For the text-containing cell, return its midpoint in (X, Y) coordinate format. 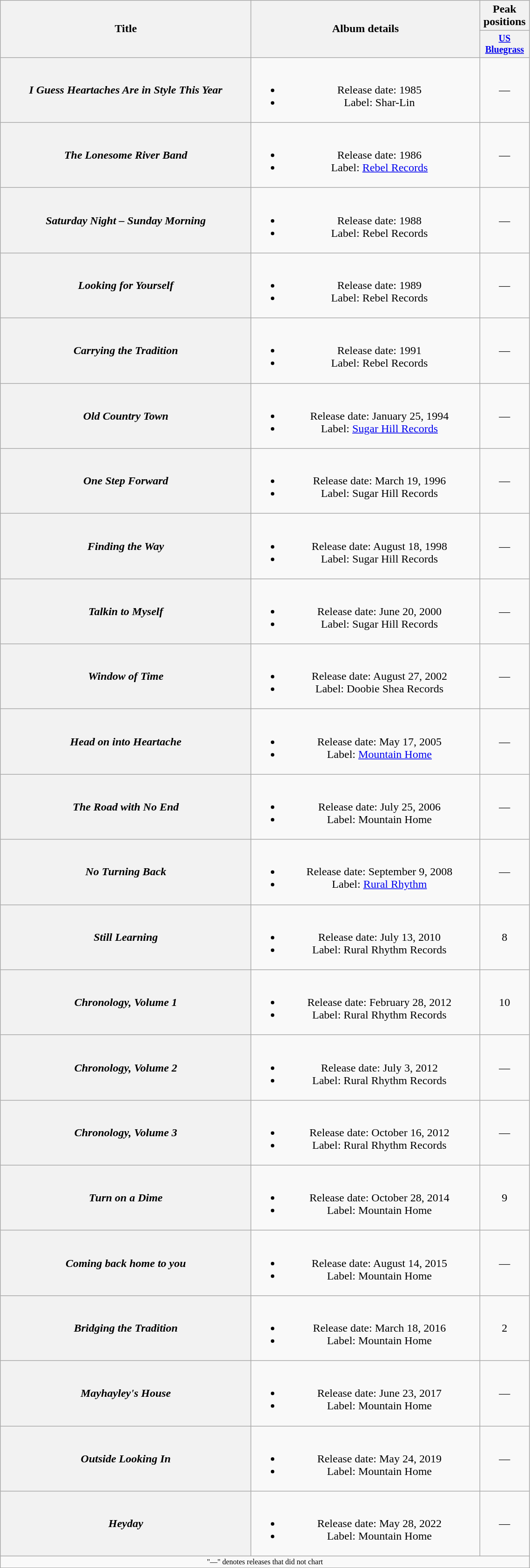
Album details (366, 29)
Saturday Night – Sunday Morning (126, 220)
One Step Forward (126, 481)
Release date: September 9, 2008Label: Rural Rhythm (366, 872)
Mayhayley's House (126, 1394)
Release date: May 17, 2005Label: Mountain Home (366, 742)
Release date: August 27, 2002Label: Doobie Shea Records (366, 677)
Title (126, 29)
Heyday (126, 1524)
The Lonesome River Band (126, 155)
Release date: August 18, 1998Label: Sugar Hill Records (366, 546)
The Road with No End (126, 807)
10 (504, 1002)
Release date: 1989Label: Rebel Records (366, 285)
Release date: 1986Label: Rebel Records (366, 155)
Release date: May 24, 2019Label: Mountain Home (366, 1459)
Release date: August 14, 2015Label: Mountain Home (366, 1263)
I Guess Heartaches Are in Style This Year (126, 90)
Release date: 1991Label: Rebel Records (366, 351)
Release date: 1985Label: Shar-Lin (366, 90)
Peak positions (504, 16)
Release date: January 25, 1994Label: Sugar Hill Records (366, 416)
Chronology, Volume 3 (126, 1132)
Release date: March 18, 2016Label: Mountain Home (366, 1328)
2 (504, 1328)
Chronology, Volume 2 (126, 1067)
9 (504, 1198)
Release date: May 28, 2022Label: Mountain Home (366, 1524)
Window of Time (126, 677)
Release date: July 25, 2006Label: Mountain Home (366, 807)
US Bluegrass (504, 44)
"—" denotes releases that did not chart (265, 1562)
Release date: October 16, 2012Label: Rural Rhythm Records (366, 1132)
Bridging the Tradition (126, 1328)
Carrying the Tradition (126, 351)
No Turning Back (126, 872)
Release date: July 3, 2012Label: Rural Rhythm Records (366, 1067)
Turn on a Dime (126, 1198)
Head on into Heartache (126, 742)
Coming back home to you (126, 1263)
8 (504, 937)
Looking for Yourself (126, 285)
Still Learning (126, 937)
Release date: 1988Label: Rebel Records (366, 220)
Release date: February 28, 2012Label: Rural Rhythm Records (366, 1002)
Chronology, Volume 1 (126, 1002)
Release date: June 23, 2017Label: Mountain Home (366, 1394)
Old Country Town (126, 416)
Talkin to Myself (126, 611)
Release date: March 19, 1996Label: Sugar Hill Records (366, 481)
Release date: June 20, 2000Label: Sugar Hill Records (366, 611)
Outside Looking In (126, 1459)
Release date: October 28, 2014Label: Mountain Home (366, 1198)
Finding the Way (126, 546)
Release date: July 13, 2010Label: Rural Rhythm Records (366, 937)
